Return the [x, y] coordinate for the center point of the cell that contains the specified text.  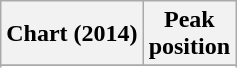
Peakposition [189, 34]
Chart (2014) [72, 34]
